Scan for the cell matching the given text and deliver its (x, y) coordinate at center. 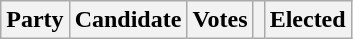
Party (35, 20)
Votes (220, 20)
Elected (308, 20)
Candidate (128, 20)
